Detect which cell encompasses the target text, then output its (x, y) center coordinate. 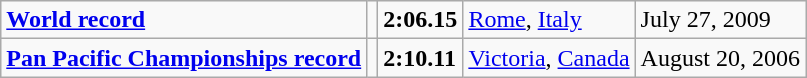
Victoria, Canada (549, 58)
August 20, 2006 (720, 58)
Rome, Italy (549, 20)
Pan Pacific Championships record (184, 58)
July 27, 2009 (720, 20)
2:10.11 (420, 58)
World record (184, 20)
2:06.15 (420, 20)
